Determine the [X, Y] coordinate at the center of the cell enclosing the given text.  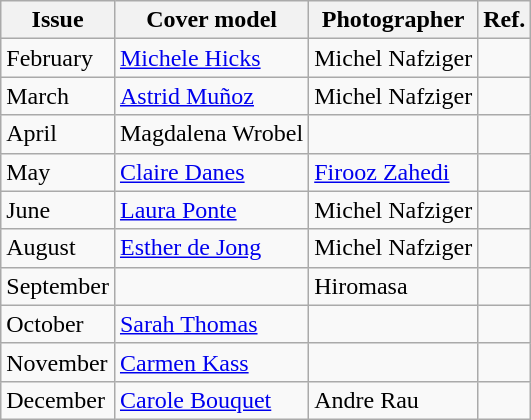
Carole Bouquet [211, 400]
April [58, 134]
Laura Ponte [211, 210]
Andre Rau [394, 400]
Photographer [394, 20]
Issue [58, 20]
February [58, 58]
Claire Danes [211, 172]
Michele Hicks [211, 58]
Cover model [211, 20]
Sarah Thomas [211, 324]
August [58, 248]
Firooz Zahedi [394, 172]
Magdalena Wrobel [211, 134]
May [58, 172]
Hiromasa [394, 286]
June [58, 210]
September [58, 286]
Esther de Jong [211, 248]
Carmen Kass [211, 362]
March [58, 96]
October [58, 324]
December [58, 400]
November [58, 362]
Ref. [504, 20]
Astrid Muñoz [211, 96]
